Identify which cell holds the provided text, then report its [X, Y] central coordinate. 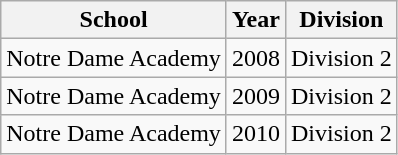
2009 [256, 96]
Division [341, 20]
School [114, 20]
2010 [256, 134]
Year [256, 20]
2008 [256, 58]
